Find where the given text appears and provide that cell's center as (X, Y) coordinate. 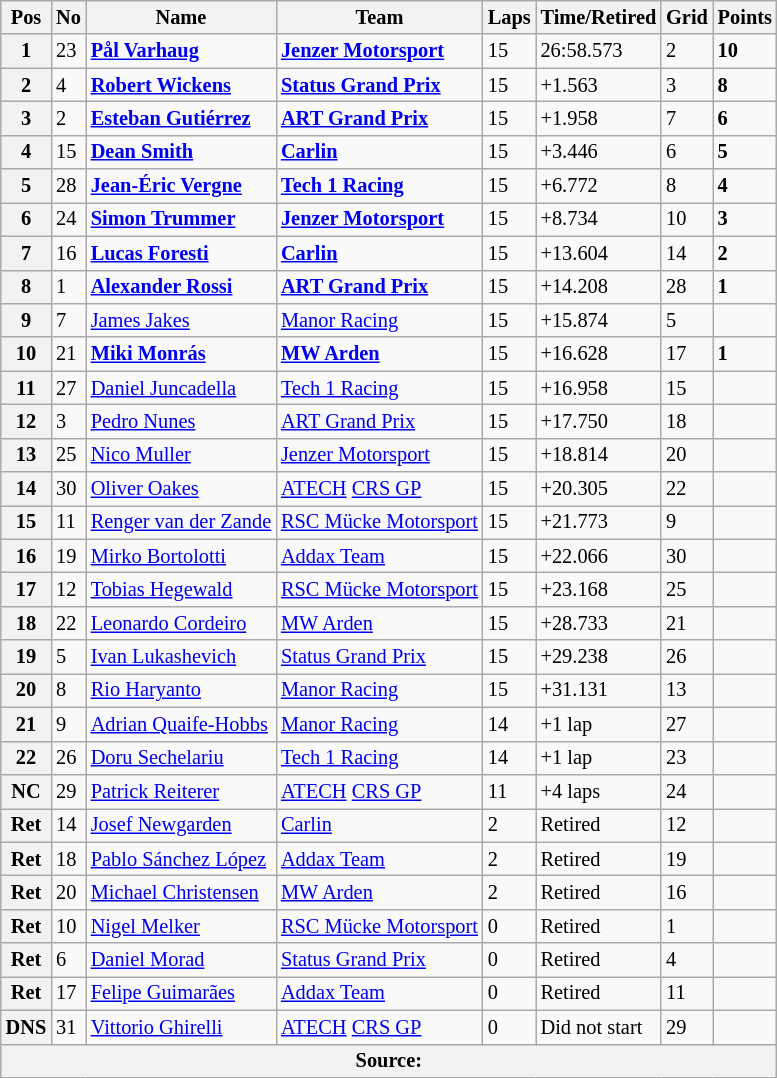
+4 laps (599, 791)
Alexander Rossi (181, 287)
Laps (510, 17)
+20.305 (599, 489)
Grid (687, 17)
Tobias Hegewald (181, 589)
Doru Sechelariu (181, 758)
Pos (26, 17)
James Jakes (181, 320)
+29.238 (599, 657)
Miki Monrás (181, 354)
Esteban Gutiérrez (181, 118)
+3.446 (599, 152)
Michael Christensen (181, 892)
Adrian Quaife-Hobbs (181, 724)
Time/Retired (599, 17)
Patrick Reiterer (181, 791)
+8.734 (599, 219)
+21.773 (599, 522)
No (68, 17)
+14.208 (599, 287)
Name (181, 17)
Team (380, 17)
Josef Newgarden (181, 825)
+13.604 (599, 253)
Source: (389, 1061)
Mirko Bortolotti (181, 556)
+17.750 (599, 421)
Nigel Melker (181, 926)
Felipe Guimarães (181, 993)
Daniel Juncadella (181, 388)
NC (26, 791)
+23.168 (599, 589)
Did not start (599, 1027)
+15.874 (599, 320)
+28.733 (599, 623)
+6.772 (599, 186)
+22.066 (599, 556)
+18.814 (599, 455)
26:58.573 (599, 51)
Daniel Morad (181, 960)
Pål Varhaug (181, 51)
Simon Trummer (181, 219)
Rio Haryanto (181, 690)
Robert Wickens (181, 85)
Renger van der Zande (181, 522)
Dean Smith (181, 152)
+16.628 (599, 354)
Pablo Sánchez López (181, 859)
Lucas Foresti (181, 253)
+1.958 (599, 118)
Leonardo Cordeiro (181, 623)
Oliver Oakes (181, 489)
Ivan Lukashevich (181, 657)
31 (68, 1027)
+31.131 (599, 690)
Pedro Nunes (181, 421)
Nico Muller (181, 455)
+1.563 (599, 85)
Vittorio Ghirelli (181, 1027)
Points (745, 17)
DNS (26, 1027)
Jean-Éric Vergne (181, 186)
+16.958 (599, 388)
